Capture the cell that displays the provided text and extract its [X, Y] central coordinate. 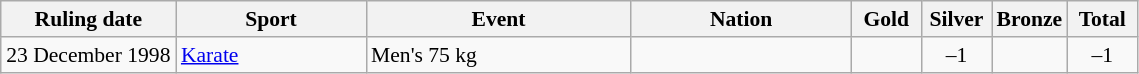
Gold [886, 19]
Bronze [1030, 19]
Silver [956, 19]
Ruling date [88, 19]
Event [498, 19]
Karate [271, 55]
23 December 1998 [88, 55]
Total [1102, 19]
Nation [741, 19]
Sport [271, 19]
Men's 75 kg [498, 55]
